From the cell containing the given text, extract its center point as [x, y] coordinate. 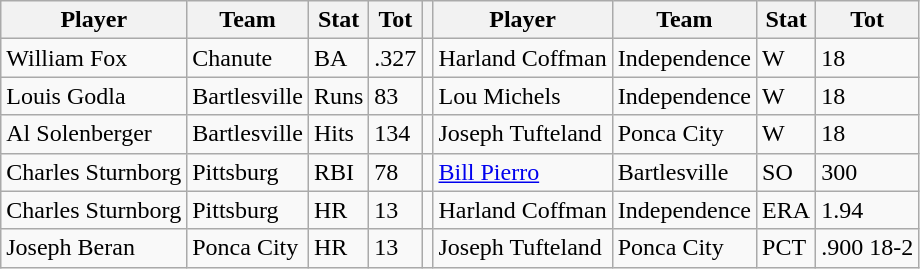
SO [786, 172]
1.94 [868, 210]
Chanute [248, 58]
134 [396, 134]
RBI [338, 172]
.327 [396, 58]
83 [396, 96]
Runs [338, 96]
Bill Pierro [522, 172]
Louis Godla [94, 96]
.900 18-2 [868, 248]
William Fox [94, 58]
Al Solenberger [94, 134]
Joseph Beran [94, 248]
ERA [786, 210]
Hits [338, 134]
PCT [786, 248]
BA [338, 58]
78 [396, 172]
300 [868, 172]
Lou Michels [522, 96]
